Scan for the cell matching the given text and deliver its [x, y] coordinate at center. 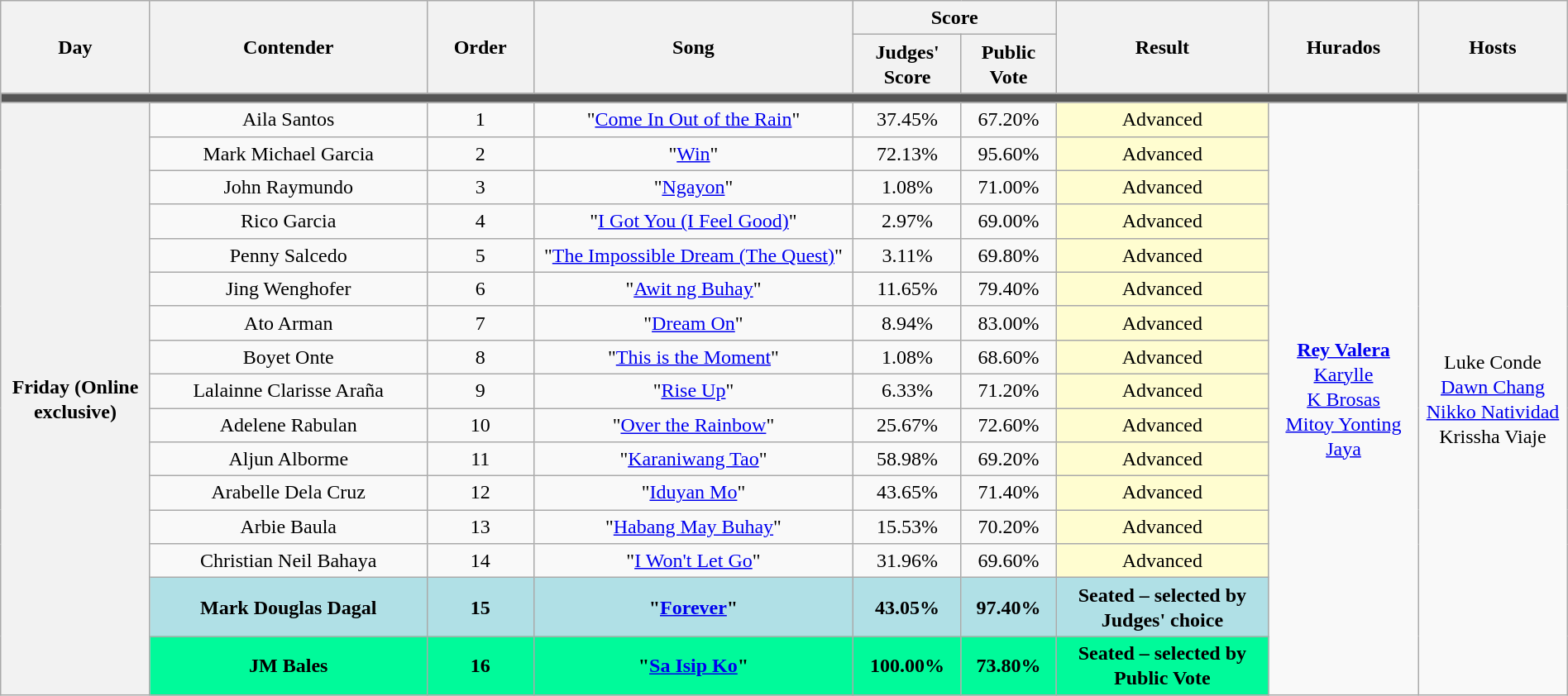
"This is the Moment" [693, 357]
Result [1162, 47]
"Win" [693, 154]
6.33% [908, 390]
9 [480, 390]
4 [480, 222]
Arbie Baula [288, 527]
"Ngayon" [693, 187]
72.60% [1008, 425]
10 [480, 425]
"Karaniwang Tao" [693, 460]
71.40% [1008, 493]
83.00% [1008, 322]
Lalainne Clarisse Araña [288, 390]
13 [480, 527]
97.40% [1008, 607]
69.00% [1008, 222]
71.20% [1008, 390]
15 [480, 607]
Aljun Alborme [288, 460]
8 [480, 357]
Mark Michael Garcia [288, 154]
Public Vote [1008, 64]
Penny Salcedo [288, 255]
Rey ValeraKarylleK BrosasMitoy YontingJaya [1343, 398]
15.53% [908, 527]
69.60% [1008, 560]
79.40% [1008, 289]
43.05% [908, 607]
"Over the Rainbow" [693, 425]
2 [480, 154]
1 [480, 119]
"I Won't Let Go" [693, 560]
Hurados [1343, 47]
6 [480, 289]
12 [480, 493]
69.80% [1008, 255]
58.98% [908, 460]
Seated – selected by Judges' choice [1162, 607]
67.20% [1008, 119]
11.65% [908, 289]
Aila Santos [288, 119]
8.94% [908, 322]
37.45% [908, 119]
"Dream On" [693, 322]
Boyet Onte [288, 357]
73.80% [1008, 666]
Judges' Score [908, 64]
11 [480, 460]
"Forever" [693, 607]
"Sa Isip Ko" [693, 666]
"Habang May Buhay" [693, 527]
70.20% [1008, 527]
"I Got You (I Feel Good)" [693, 222]
3 [480, 187]
95.60% [1008, 154]
14 [480, 560]
71.00% [1008, 187]
Christian Neil Bahaya [288, 560]
Friday (Online exclusive) [75, 398]
JM Bales [288, 666]
16 [480, 666]
"Rise Up" [693, 390]
68.60% [1008, 357]
Seated – selected by Public Vote [1162, 666]
7 [480, 322]
25.67% [908, 425]
2.97% [908, 222]
Rico Garcia [288, 222]
"Awit ng Buhay" [693, 289]
Luke CondeDawn ChangNikko NatividadKrissha Viaje [1494, 398]
Score [954, 18]
31.96% [908, 560]
Arabelle Dela Cruz [288, 493]
69.20% [1008, 460]
Mark Douglas Dagal [288, 607]
Day [75, 47]
72.13% [908, 154]
3.11% [908, 255]
Adelene Rabulan [288, 425]
"The Impossible Dream (The Quest)" [693, 255]
"Iduyan Mo" [693, 493]
5 [480, 255]
43.65% [908, 493]
John Raymundo [288, 187]
Contender [288, 47]
Jing Wenghofer [288, 289]
Hosts [1494, 47]
Order [480, 47]
Ato Arman [288, 322]
"Come In Out of the Rain" [693, 119]
100.00% [908, 666]
Song [693, 47]
